Pinpoint the cell where the given text exists, returning its (x, y) midpoint coordinate. 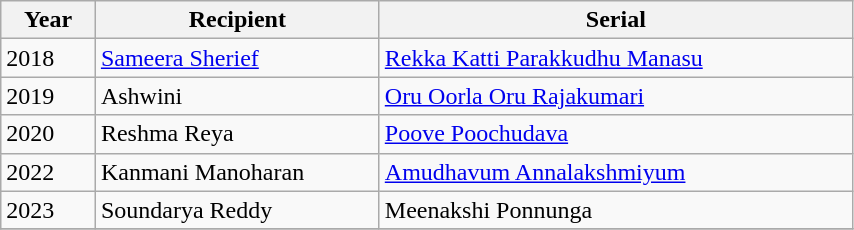
Reshma Reya (237, 134)
Soundarya Reddy (237, 210)
2023 (48, 210)
Meenakshi Ponnunga (616, 210)
Rekka Katti Parakkudhu Manasu (616, 58)
Year (48, 20)
2018 (48, 58)
Recipient (237, 20)
Sameera Sherief (237, 58)
Oru Oorla Oru Rajakumari (616, 96)
Kanmani Manoharan (237, 172)
2019 (48, 96)
Amudhavum Annalakshmiyum (616, 172)
Ashwini (237, 96)
Poove Poochudava (616, 134)
2022 (48, 172)
Serial (616, 20)
2020 (48, 134)
